Detect which cell encompasses the target text, then output its (X, Y) center coordinate. 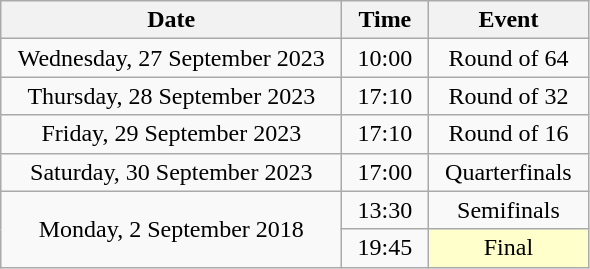
19:45 (385, 248)
Final (508, 248)
Round of 64 (508, 58)
10:00 (385, 58)
Saturday, 30 September 2023 (172, 172)
Event (508, 20)
Thursday, 28 September 2023 (172, 96)
13:30 (385, 210)
Friday, 29 September 2023 (172, 134)
Round of 16 (508, 134)
Time (385, 20)
17:00 (385, 172)
Quarterfinals (508, 172)
Date (172, 20)
Monday, 2 September 2018 (172, 229)
Semifinals (508, 210)
Wednesday, 27 September 2023 (172, 58)
Round of 32 (508, 96)
